Output the (x, y) coordinate of the center of the cell containing the given text.  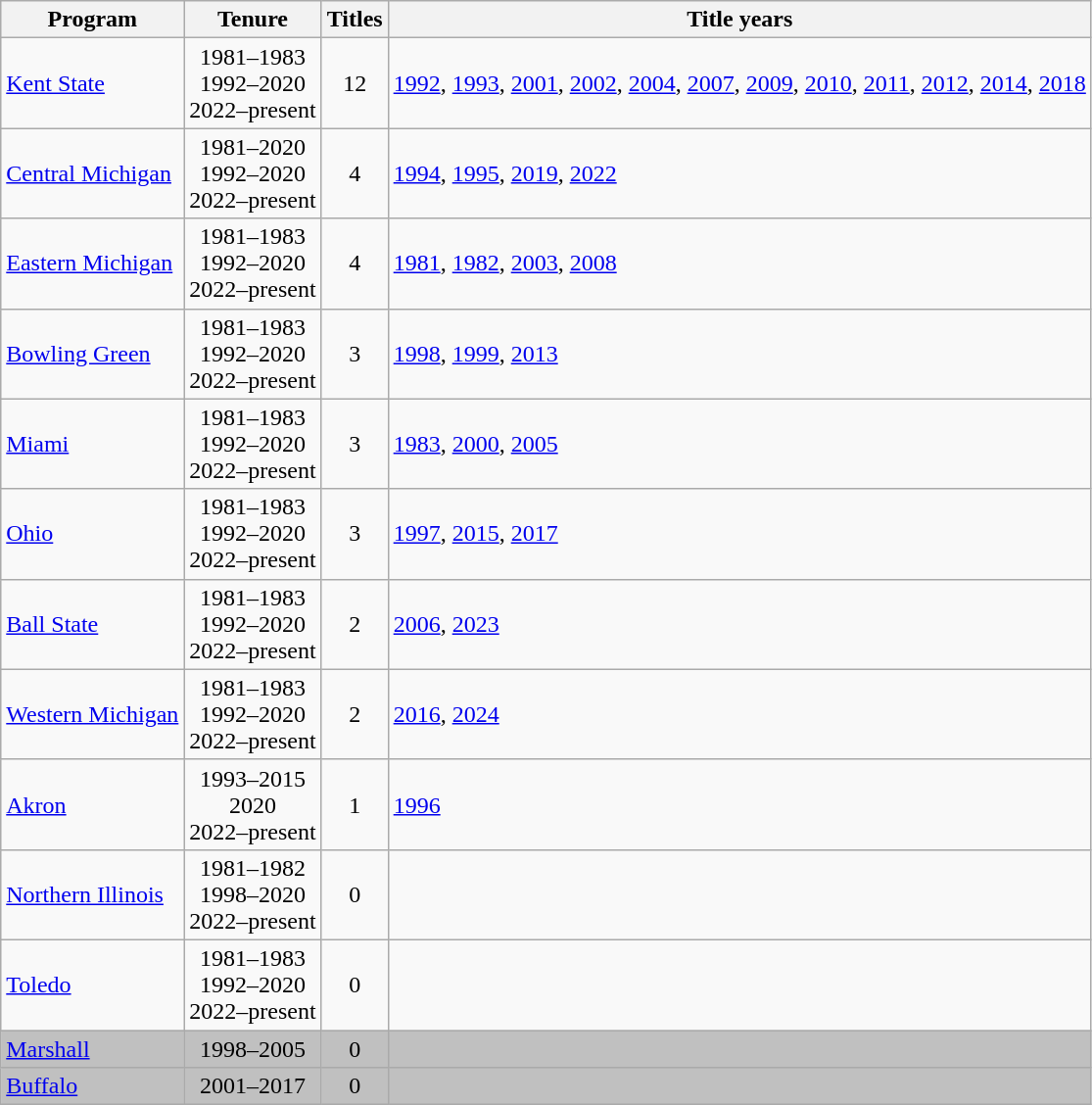
1998, 1999, 2013 (739, 354)
1996 (739, 804)
Program (92, 20)
Ohio (92, 534)
Eastern Michigan (92, 264)
1992, 1993, 2001, 2002, 2004, 2007, 2009, 2010, 2011, 2012, 2014, 2018 (739, 83)
Akron (92, 804)
Bowling Green (92, 354)
1981, 1982, 2003, 2008 (739, 264)
2001–2017 (253, 1086)
Marshall (92, 1049)
Western Michigan (92, 714)
Buffalo (92, 1086)
1998–2005 (253, 1049)
Titles (355, 20)
Kent State (92, 83)
1994, 1995, 2019, 2022 (739, 173)
1981–20201992–20202022–present (253, 173)
Tenure (253, 20)
Central Michigan (92, 173)
1981–19821998–20202022–present (253, 894)
2016, 2024 (739, 714)
Ball State (92, 624)
Miami (92, 444)
Title years (739, 20)
Northern Illinois (92, 894)
Toledo (92, 985)
1997, 2015, 2017 (739, 534)
1993–201520202022–present (253, 804)
12 (355, 83)
2006, 2023 (739, 624)
1983, 2000, 2005 (739, 444)
1 (355, 804)
